Search for the cell housing the specified text and yield its [x, y] center coordinate. 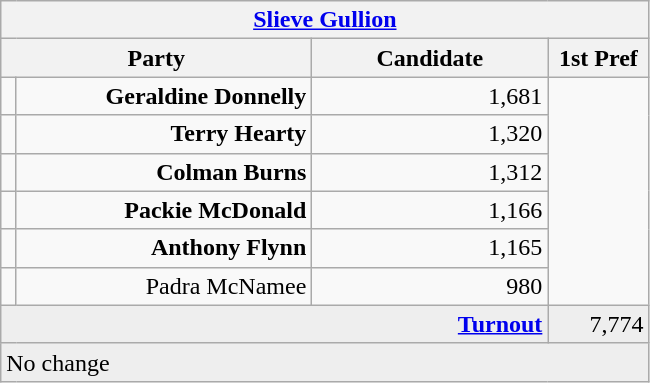
1,320 [430, 134]
Party [156, 58]
Slieve Gullion [325, 20]
Terry Hearty [164, 134]
1,681 [430, 96]
Packie McDonald [164, 210]
1,166 [430, 210]
1,312 [430, 172]
Colman Burns [164, 172]
No change [325, 362]
Candidate [430, 58]
7,774 [598, 324]
Geraldine Donnelly [164, 96]
1,165 [430, 248]
Turnout [274, 324]
980 [430, 286]
Anthony Flynn [164, 248]
Padra McNamee [164, 286]
1st Pref [598, 58]
